Determine the [X, Y] coordinate at the center of the cell enclosing the given text.  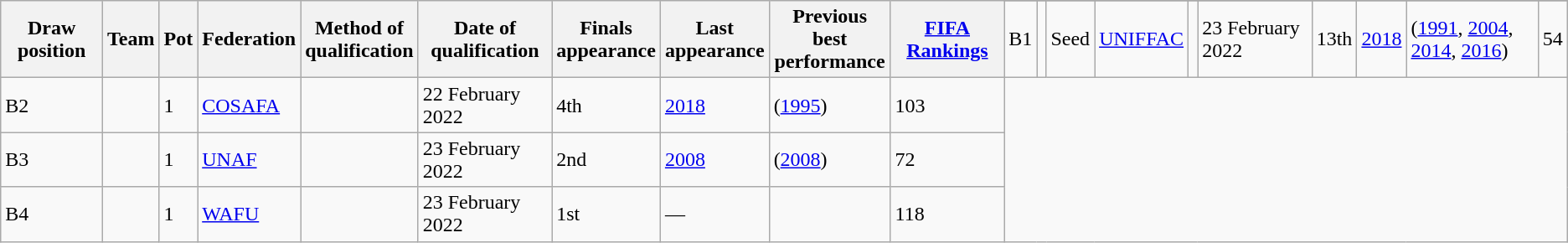
(2008) [829, 159]
22 February 2022 [484, 106]
B3 [52, 159]
Lastappearance [714, 39]
54 [1553, 39]
B4 [52, 215]
Draw position [52, 39]
4th [606, 106]
B2 [52, 106]
B1 [1020, 39]
(1991, 2004, 2014, 2016) [1473, 39]
Date ofqualification [484, 39]
2nd [606, 159]
WAFU [250, 215]
UNAF [250, 159]
Finalsappearance [606, 39]
COSAFA [250, 106]
(1995) [829, 106]
1st [606, 215]
Seed [1070, 39]
2008 [714, 159]
118 [947, 215]
103 [947, 106]
Previous bestperformance [829, 39]
FIFA Rankings [947, 39]
— [714, 215]
Method ofqualification [359, 39]
13th [1334, 39]
Federation [250, 39]
Team [131, 39]
UNIFFAC [1142, 39]
Pot [178, 39]
72 [947, 159]
